Locate the cell with the specified text and output its (x, y) center coordinate. 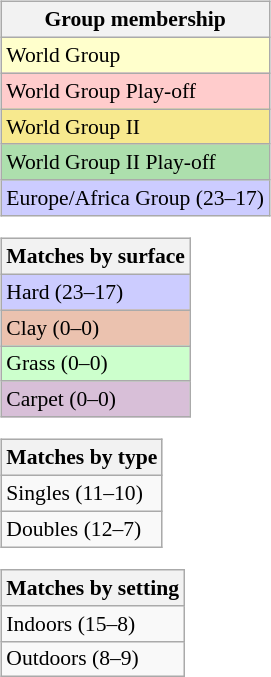
Matches by type (82, 458)
World Group (135, 55)
Outdoors (8–9) (92, 659)
Clay (0–0) (96, 328)
Singles (11–10) (82, 494)
Carpet (0–0) (96, 399)
Doubles (12–7) (82, 529)
Europe/Africa Group (23–17) (135, 198)
Hard (23–17) (96, 292)
Indoors (15–8) (92, 623)
Group membership (135, 20)
World Group Play-off (135, 91)
World Group II (135, 127)
Matches by surface (96, 257)
Matches by setting (92, 588)
World Group II Play-off (135, 162)
Grass (0–0) (96, 364)
